Provide the [X, Y] coordinate of the cell's center where the given text is located.  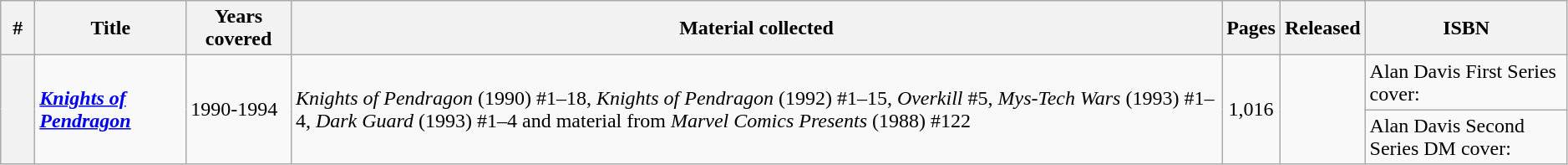
Released [1322, 28]
1990-1994 [239, 110]
ISBN [1466, 28]
1,016 [1251, 110]
Alan Davis Second Series DM cover: [1466, 137]
Title [110, 28]
Alan Davis First Series cover: [1466, 82]
Knights of Pendragon [110, 110]
Material collected [756, 28]
Pages [1251, 28]
# [18, 28]
Years covered [239, 28]
